Return [x, y] of the center of cell containing provided text 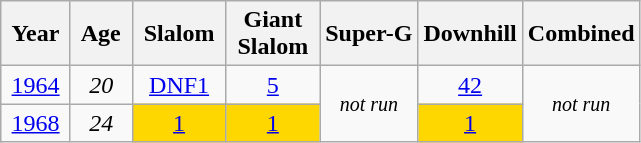
1964 [36, 85]
DNF1 [179, 85]
Giant Slalom [273, 34]
Combined [581, 34]
42 [470, 85]
Slalom [179, 34]
20 [101, 85]
Year [36, 34]
24 [101, 123]
Super-G [369, 34]
Downhill [470, 34]
Age [101, 34]
1968 [36, 123]
5 [273, 85]
